Identify which cell holds the provided text, then report its (X, Y) central coordinate. 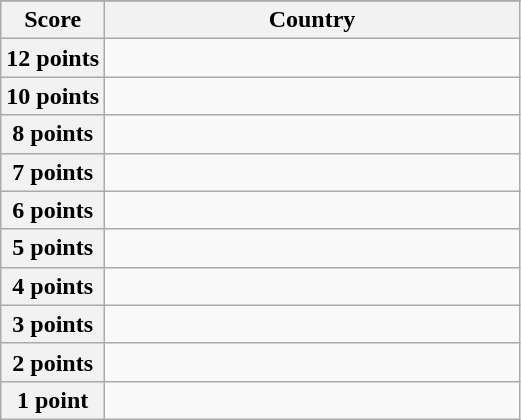
Score (53, 20)
6 points (53, 210)
1 point (53, 400)
3 points (53, 324)
2 points (53, 362)
4 points (53, 286)
10 points (53, 96)
12 points (53, 58)
5 points (53, 248)
7 points (53, 172)
8 points (53, 134)
Country (312, 20)
